Scan for the cell matching the given text and deliver its [x, y] coordinate at center. 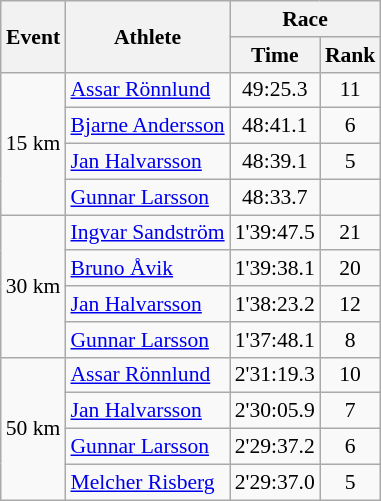
12 [350, 304]
Melcher Risberg [147, 482]
1'39:38.1 [275, 269]
7 [350, 411]
30 km [34, 286]
50 km [34, 428]
Time [275, 55]
Race [306, 19]
15 km [34, 143]
20 [350, 269]
1'38:23.2 [275, 304]
21 [350, 233]
2'30:05.9 [275, 411]
48:33.7 [275, 197]
2'31:19.3 [275, 375]
48:39.1 [275, 162]
48:41.1 [275, 126]
10 [350, 375]
2'29:37.0 [275, 482]
11 [350, 90]
49:25.3 [275, 90]
Event [34, 36]
Rank [350, 55]
1'39:47.5 [275, 233]
Ingvar Sandström [147, 233]
Athlete [147, 36]
Bruno Åvik [147, 269]
8 [350, 340]
2'29:37.2 [275, 447]
Bjarne Andersson [147, 126]
1'37:48.1 [275, 340]
